Extract the (X, Y) coordinate from the center of the cell holding the provided text.  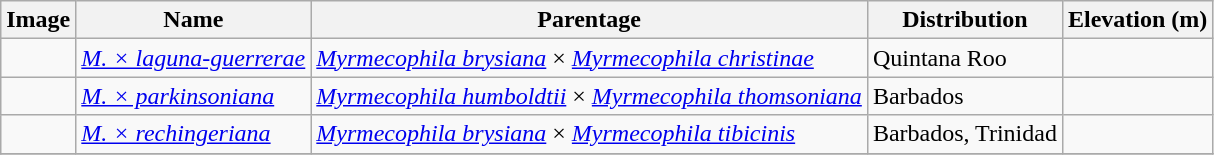
Myrmecophila humboldtii × Myrmecophila thomsoniana (590, 96)
Name (194, 20)
Image (38, 20)
Barbados, Trinidad (964, 134)
Quintana Roo (964, 58)
Barbados (964, 96)
Distribution (964, 20)
M. × parkinsoniana (194, 96)
M. × rechingeriana (194, 134)
Parentage (590, 20)
M. × laguna-guerrerae (194, 58)
Elevation (m) (1137, 20)
Myrmecophila brysiana × Myrmecophila tibicinis (590, 134)
Myrmecophila brysiana × Myrmecophila christinae (590, 58)
